Provide the [x, y] coordinate of the cell's center where the given text is located.  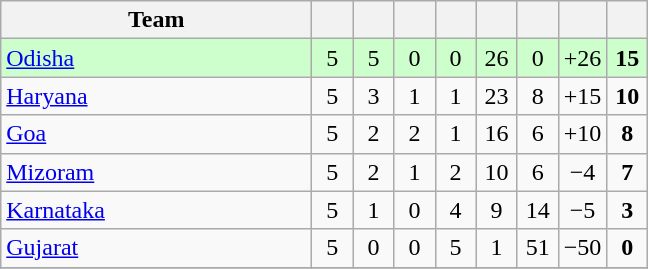
−5 [582, 210]
Haryana [156, 96]
Odisha [156, 58]
4 [456, 210]
Mizoram [156, 172]
Gujarat [156, 248]
23 [496, 96]
15 [628, 58]
14 [538, 210]
Team [156, 20]
+10 [582, 134]
−4 [582, 172]
16 [496, 134]
Goa [156, 134]
51 [538, 248]
+26 [582, 58]
+15 [582, 96]
Karnataka [156, 210]
−50 [582, 248]
7 [628, 172]
9 [496, 210]
26 [496, 58]
